Return (X, Y) of the center of cell containing provided text 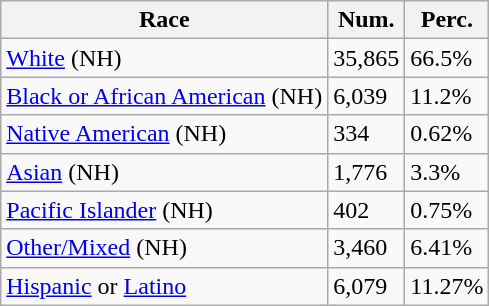
Asian (NH) (164, 172)
3.3% (447, 172)
Native American (NH) (164, 134)
Other/Mixed (NH) (164, 248)
66.5% (447, 58)
3,460 (366, 248)
11.27% (447, 286)
6,079 (366, 286)
Num. (366, 20)
11.2% (447, 96)
Pacific Islander (NH) (164, 210)
0.75% (447, 210)
Hispanic or Latino (164, 286)
Race (164, 20)
Perc. (447, 20)
0.62% (447, 134)
6.41% (447, 248)
334 (366, 134)
Black or African American (NH) (164, 96)
White (NH) (164, 58)
402 (366, 210)
35,865 (366, 58)
6,039 (366, 96)
1,776 (366, 172)
